Return the [X, Y] coordinate for the center point of the cell that contains the specified text.  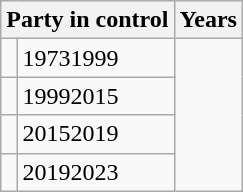
20152019 [96, 134]
Years [208, 20]
Party in control [88, 20]
20192023 [96, 172]
19992015 [96, 96]
19731999 [96, 58]
